Locate the cell with the specified text and output its [x, y] center coordinate. 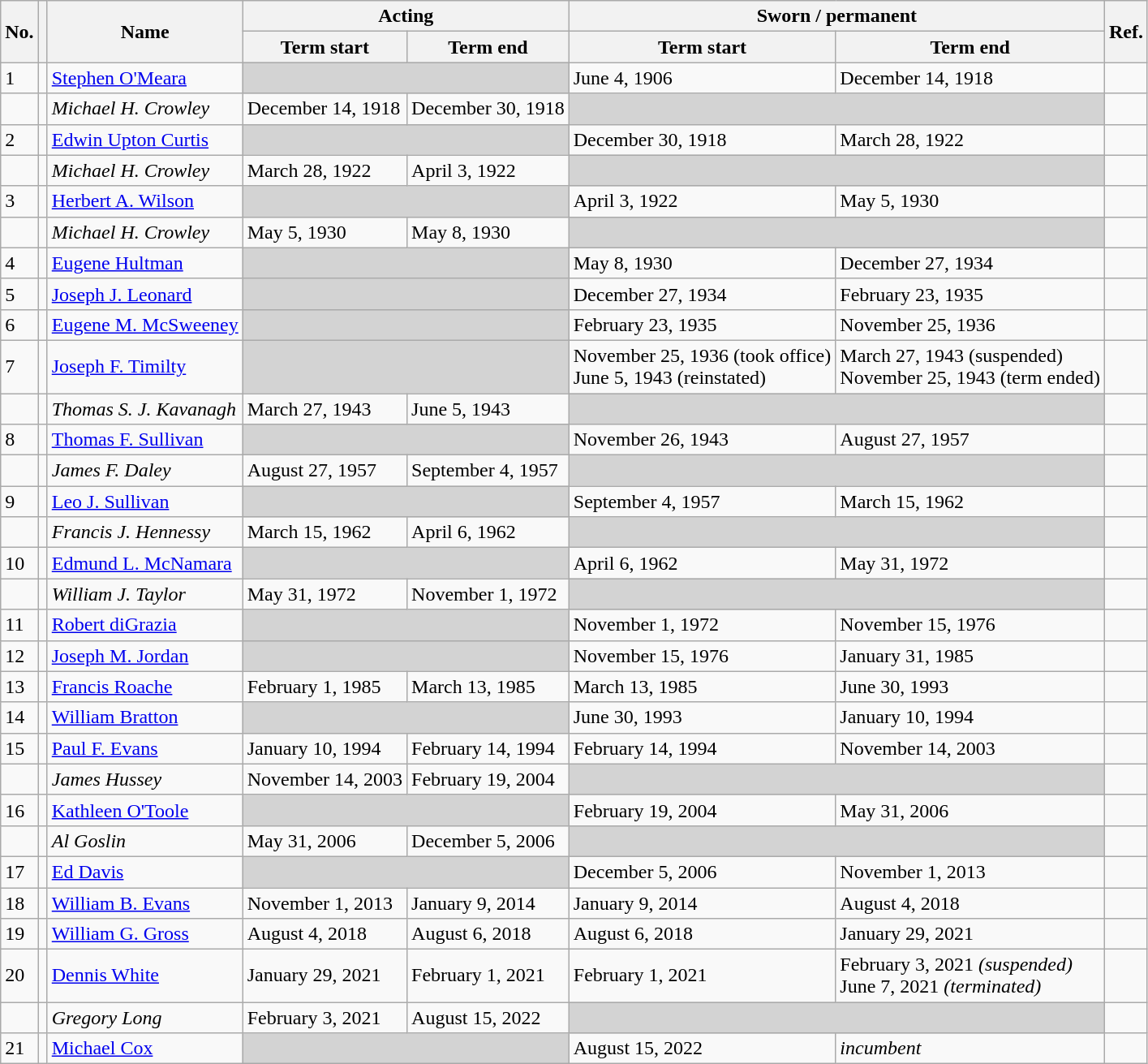
Thomas F. Sullivan [144, 440]
March 27, 1943 (suspended)November 25, 1943 (term ended) [970, 367]
4 [19, 263]
June 4, 1906 [703, 78]
William J. Taylor [144, 594]
William G. Gross [144, 934]
7 [19, 367]
November 26, 1943 [703, 440]
June 5, 1943 [488, 408]
10 [19, 563]
James Hussey [144, 779]
14 [19, 717]
3 [19, 201]
Leo J. Sullivan [144, 502]
No. [19, 32]
1 [19, 78]
12 [19, 656]
Kathleen O'Toole [144, 810]
Eugene Hultman [144, 263]
21 [19, 1049]
Sworn / permanent [836, 16]
February 1, 1985 [325, 687]
November 25, 1936 [970, 325]
Eugene M. McSweeney [144, 325]
Gregory Long [144, 1018]
13 [19, 687]
Ed Davis [144, 872]
Name [144, 32]
Ref. [1126, 32]
February 3, 2021 [325, 1018]
15 [19, 748]
February 3, 2021 (suspended)June 7, 2021 (terminated) [970, 976]
Edmund L. McNamara [144, 563]
Francis J. Hennessy [144, 532]
20 [19, 976]
Dennis White [144, 976]
17 [19, 872]
Acting [406, 16]
January 31, 1985 [970, 656]
Robert diGrazia [144, 625]
James F. Daley [144, 471]
Joseph F. Timilty [144, 367]
9 [19, 502]
Thomas S. J. Kavanagh [144, 408]
Joseph M. Jordan [144, 656]
November 25, 1936 (took office)June 5, 1943 (reinstated) [703, 367]
Edwin Upton Curtis [144, 140]
March 27, 1943 [325, 408]
8 [19, 440]
William Bratton [144, 717]
18 [19, 903]
16 [19, 810]
Paul F. Evans [144, 748]
5 [19, 294]
2 [19, 140]
incumbent [970, 1049]
11 [19, 625]
Joseph J. Leonard [144, 294]
William B. Evans [144, 903]
Stephen O'Meara [144, 78]
Michael Cox [144, 1049]
Francis Roache [144, 687]
19 [19, 934]
6 [19, 325]
Herbert A. Wilson [144, 201]
Al Goslin [144, 841]
